Capture the cell that displays the provided text and extract its [X, Y] central coordinate. 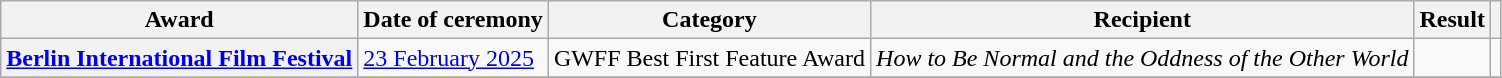
Date of ceremony [454, 20]
Recipient [1142, 20]
Category [709, 20]
23 February 2025 [454, 58]
GWFF Best First Feature Award [709, 58]
Berlin International Film Festival [180, 58]
Result [1452, 20]
How to Be Normal and the Oddness of the Other World [1142, 58]
Award [180, 20]
